Search for the cell housing the specified text and yield its [X, Y] center coordinate. 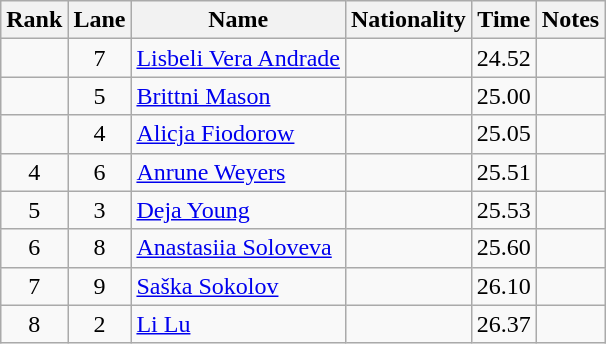
25.51 [504, 172]
2 [100, 324]
Saška Sokolov [238, 286]
Deja Young [238, 210]
Nationality [408, 20]
Alicja Fiodorow [238, 134]
24.52 [504, 58]
26.37 [504, 324]
25.60 [504, 248]
Notes [570, 20]
25.00 [504, 96]
Anastasiia Soloveva [238, 248]
Lisbeli Vera Andrade [238, 58]
Anrune Weyers [238, 172]
25.05 [504, 134]
9 [100, 286]
Rank [34, 20]
25.53 [504, 210]
Name [238, 20]
3 [100, 210]
Time [504, 20]
Li Lu [238, 324]
Brittni Mason [238, 96]
26.10 [504, 286]
Lane [100, 20]
